Capture the cell that displays the provided text and extract its [X, Y] central coordinate. 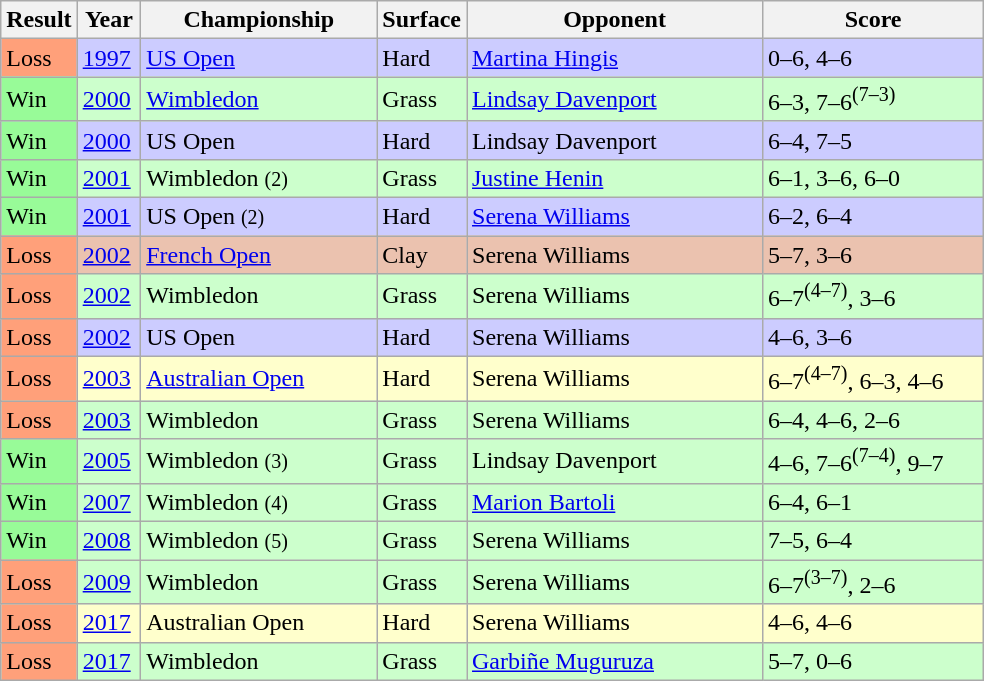
6–4, 6–1 [874, 502]
5–7, 0–6 [874, 661]
Surface [422, 20]
2008 [109, 541]
Year [109, 20]
Justine Henin [614, 178]
6–4, 7–5 [874, 140]
6–4, 4–6, 2–6 [874, 420]
4–6, 7–6(7–4), 9–7 [874, 462]
1997 [109, 58]
Wimbledon (2) [259, 178]
2009 [109, 582]
Score [874, 20]
Wimbledon (4) [259, 502]
6–7(3–7), 2–6 [874, 582]
Clay [422, 255]
Opponent [614, 20]
Championship [259, 20]
6–7(4–7), 3–6 [874, 296]
US Open (2) [259, 217]
0–6, 4–6 [874, 58]
6–1, 3–6, 6–0 [874, 178]
Garbiñe Muguruza [614, 661]
Marion Bartoli [614, 502]
2005 [109, 462]
6–3, 7–6(7–3) [874, 100]
6–7(4–7), 6–3, 4–6 [874, 378]
2007 [109, 502]
4–6, 3–6 [874, 337]
5–7, 3–6 [874, 255]
6–2, 6–4 [874, 217]
Result [39, 20]
Martina Hingis [614, 58]
4–6, 4–6 [874, 623]
French Open [259, 255]
Wimbledon (3) [259, 462]
Wimbledon (5) [259, 541]
7–5, 6–4 [874, 541]
